From the cell containing the given text, extract its center point as [X, Y] coordinate. 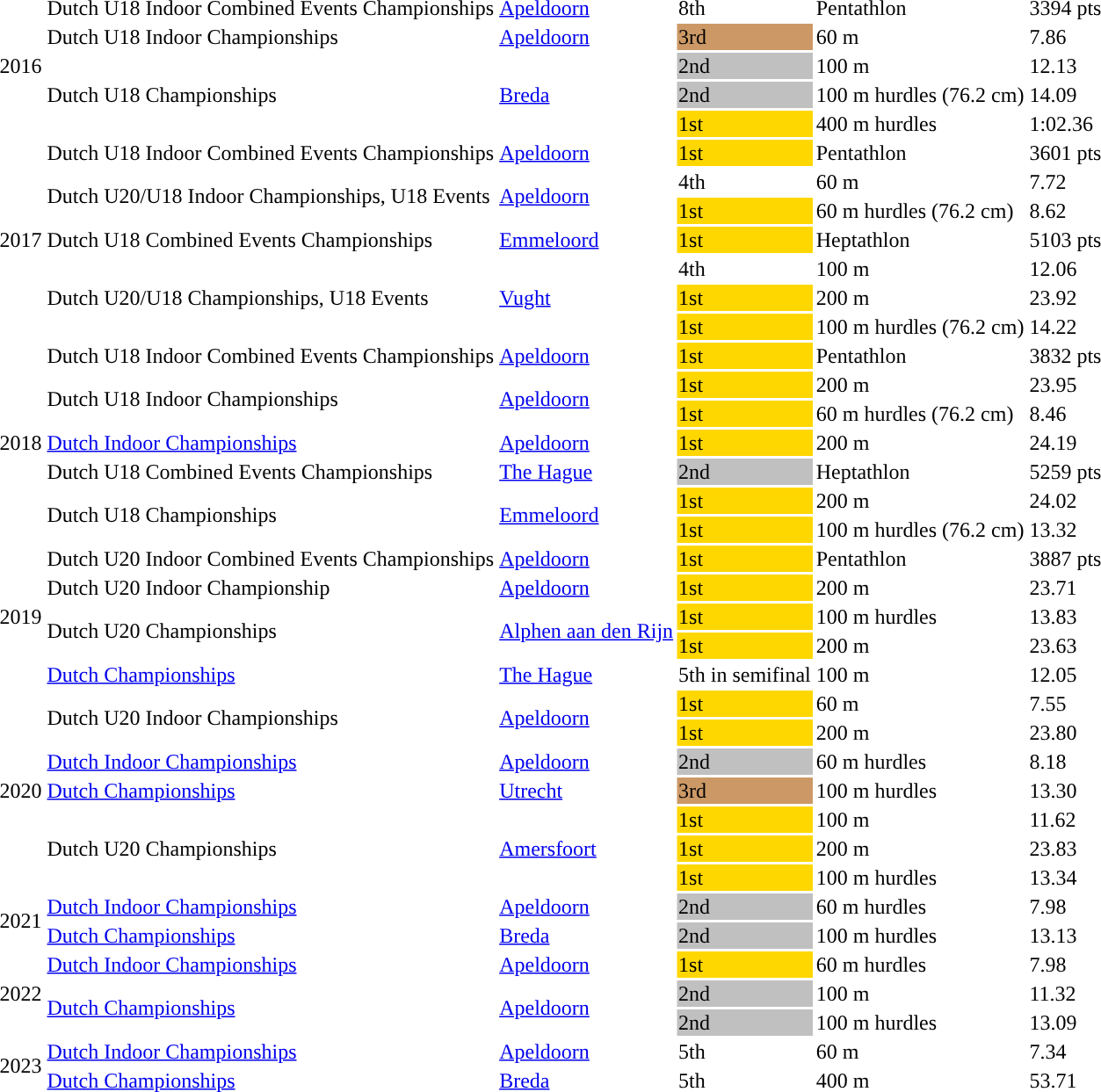
Utrecht [587, 791]
Dutch U20 Indoor Championships [271, 719]
Alphen aan den Rijn [587, 631]
Vught [587, 298]
5th [745, 1052]
Dutch U20 Indoor Championship [271, 588]
Dutch U20/U18 Championships, U18 Events [271, 298]
Amersfoort [587, 849]
5th in semifinal [745, 675]
Dutch U20 Indoor Combined Events Championships [271, 559]
400 m hurdles [920, 124]
Dutch U20/U18 Indoor Championships, U18 Events [271, 197]
